Pinpoint the cell where the given text exists, returning its (x, y) midpoint coordinate. 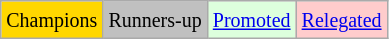
Relegated (342, 20)
Promoted (252, 20)
Runners-up (155, 20)
Champions (52, 20)
